Search for the cell housing the specified text and yield its [x, y] center coordinate. 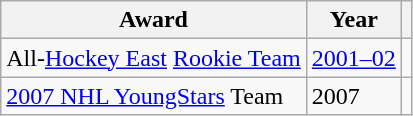
All-Hockey East Rookie Team [154, 58]
2007 [354, 96]
Year [354, 20]
Award [154, 20]
2001–02 [354, 58]
2007 NHL YoungStars Team [154, 96]
